Find where the given text appears and provide that cell's center as [X, Y] coordinate. 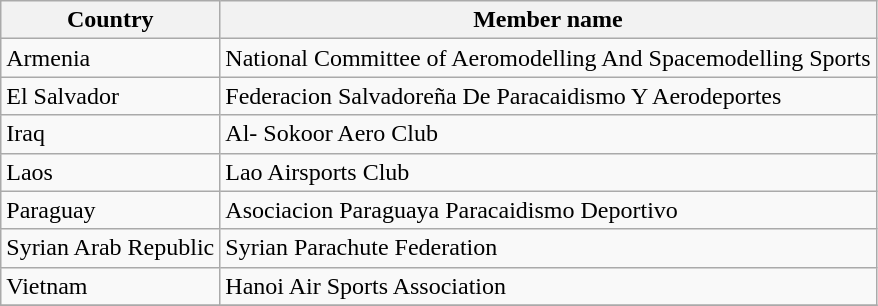
Vietnam [110, 286]
Asociacion Paraguaya Paracaidismo Deportivo [548, 210]
Iraq [110, 134]
Armenia [110, 58]
Syrian Parachute Federation [548, 248]
Hanoi Air Sports Association [548, 286]
Al- Sokoor Aero Club [548, 134]
Federacion Salvadoreña De Paracaidismo Y Aerodeportes [548, 96]
Lao Airsports Club [548, 172]
National Committee of Aeromodelling And Spacemodelling Sports [548, 58]
El Salvador [110, 96]
Syrian Arab Republic [110, 248]
Laos [110, 172]
Country [110, 20]
Member name [548, 20]
Paraguay [110, 210]
